From the cell containing the given text, extract its center point as (x, y) coordinate. 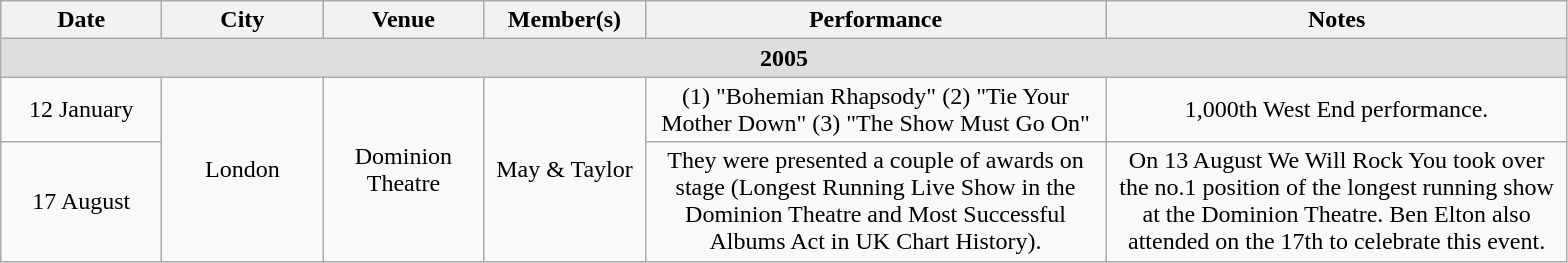
Member(s) (564, 20)
12 January (82, 110)
Notes (1336, 20)
2005 (784, 58)
London (242, 169)
Dominion Theatre (404, 169)
Performance (876, 20)
(1) "Bohemian Rhapsody" (2) "Tie Your Mother Down" (3) "The Show Must Go On" (876, 110)
1,000th West End performance. (1336, 110)
17 August (82, 202)
City (242, 20)
Date (82, 20)
May & Taylor (564, 169)
Venue (404, 20)
